Locate the cell with the specified text and output its [x, y] center coordinate. 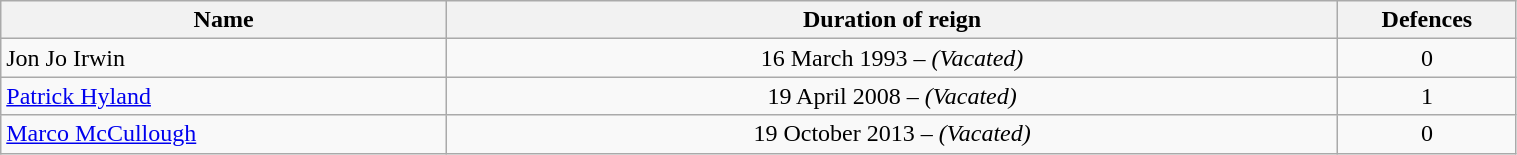
Jon Jo Irwin [224, 58]
Marco McCullough [224, 134]
Patrick Hyland [224, 96]
Duration of reign [892, 20]
Defences [1427, 20]
19 October 2013 – (Vacated) [892, 134]
16 March 1993 – (Vacated) [892, 58]
19 April 2008 – (Vacated) [892, 96]
1 [1427, 96]
Name [224, 20]
